For the text-containing cell, return its midpoint in [X, Y] coordinate format. 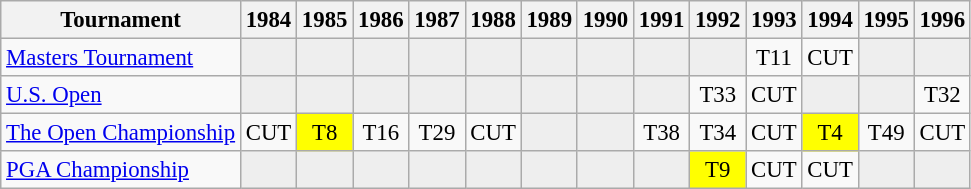
1984 [268, 20]
1986 [381, 20]
1988 [493, 20]
Masters Tournament [121, 58]
1995 [886, 20]
T32 [942, 95]
T29 [437, 133]
T16 [381, 133]
T38 [661, 133]
T34 [718, 133]
1994 [830, 20]
T9 [718, 170]
1991 [661, 20]
U.S. Open [121, 95]
1987 [437, 20]
T33 [718, 95]
1985 [325, 20]
1989 [549, 20]
T11 [774, 58]
T4 [830, 133]
1996 [942, 20]
1993 [774, 20]
1992 [718, 20]
T8 [325, 133]
PGA Championship [121, 170]
T49 [886, 133]
The Open Championship [121, 133]
1990 [605, 20]
Tournament [121, 20]
